Pinpoint the cell where the given text exists, returning its [x, y] midpoint coordinate. 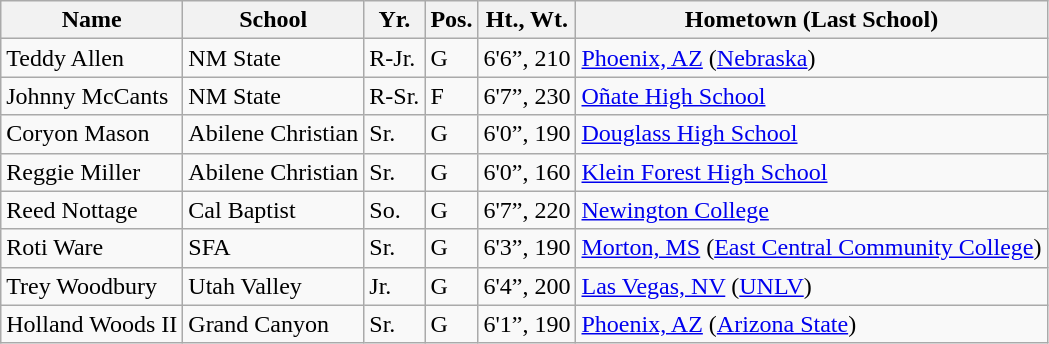
Pos. [452, 20]
Morton, MS (East Central Community College) [812, 248]
6'7”, 230 [527, 96]
Newington College [812, 210]
Teddy Allen [92, 58]
Holland Woods II [92, 324]
Grand Canyon [274, 324]
Utah Valley [274, 286]
R-Sr. [394, 96]
Las Vegas, NV (UNLV) [812, 286]
Hometown (Last School) [812, 20]
Roti Ware [92, 248]
Johnny McCants [92, 96]
Yr. [394, 20]
6'0”, 160 [527, 172]
Douglass High School [812, 134]
Cal Baptist [274, 210]
So. [394, 210]
6'1”, 190 [527, 324]
Jr. [394, 286]
6'3”, 190 [527, 248]
Reggie Miller [92, 172]
Klein Forest High School [812, 172]
Phoenix, AZ (Nebraska) [812, 58]
School [274, 20]
Reed Nottage [92, 210]
R-Jr. [394, 58]
SFA [274, 248]
Name [92, 20]
Oñate High School [812, 96]
Phoenix, AZ (Arizona State) [812, 324]
6'7”, 220 [527, 210]
F [452, 96]
6'4”, 200 [527, 286]
Coryon Mason [92, 134]
Ht., Wt. [527, 20]
Trey Woodbury [92, 286]
6'0”, 190 [527, 134]
6'6”, 210 [527, 58]
